Identify which cell holds the provided text, then report its [X, Y] central coordinate. 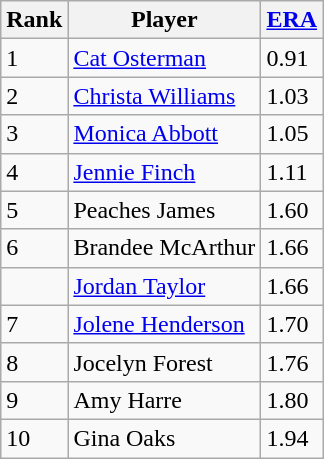
1.70 [292, 324]
ERA [292, 20]
1.76 [292, 362]
Christa Williams [164, 96]
Jocelyn Forest [164, 362]
Brandee McArthur [164, 248]
4 [34, 172]
Cat Osterman [164, 58]
Gina Oaks [164, 438]
1.80 [292, 400]
Jennie Finch [164, 172]
10 [34, 438]
Monica Abbott [164, 134]
1.94 [292, 438]
1.03 [292, 96]
8 [34, 362]
Jordan Taylor [164, 286]
1.60 [292, 210]
Player [164, 20]
Peaches James [164, 210]
1.05 [292, 134]
Rank [34, 20]
1.11 [292, 172]
6 [34, 248]
9 [34, 400]
0.91 [292, 58]
7 [34, 324]
2 [34, 96]
Jolene Henderson [164, 324]
Amy Harre [164, 400]
5 [34, 210]
3 [34, 134]
1 [34, 58]
